Scan for the cell matching the given text and deliver its (x, y) coordinate at center. 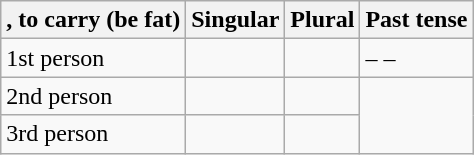
Singular (236, 20)
1st person (94, 58)
– – (416, 58)
, to carry (be fat) (94, 20)
Past tense (416, 20)
2nd person (94, 96)
3rd person (94, 134)
Plural (322, 20)
